Return the [X, Y] coordinate for the center point of the cell that contains the specified text.  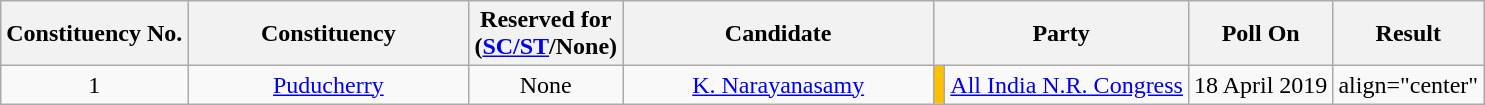
Reserved for(SC/ST/None) [546, 34]
Constituency [328, 34]
align="center" [1408, 85]
Constituency No. [94, 34]
Result [1408, 34]
Candidate [778, 34]
K. Narayanasamy [778, 85]
None [546, 85]
1 [94, 85]
All India N.R. Congress [1067, 85]
Party [1062, 34]
Poll On [1260, 34]
Puducherry [328, 85]
18 April 2019 [1260, 85]
